From the cell containing the given text, extract its center point as (x, y) coordinate. 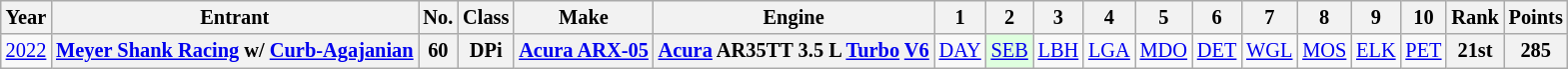
7 (1269, 17)
10 (1423, 17)
ELK (1375, 51)
PET (1423, 51)
DET (1217, 51)
Entrant (234, 17)
21st (1475, 51)
Make (584, 17)
1 (960, 17)
SEB (1009, 51)
WGL (1269, 51)
Points (1536, 17)
LGA (1109, 51)
8 (1324, 17)
Meyer Shank Racing w/ Curb-Agajanian (234, 51)
Year (26, 17)
MOS (1324, 51)
DAY (960, 51)
9 (1375, 17)
6 (1217, 17)
DPi (486, 51)
Acura AR35TT 3.5 L Turbo V6 (793, 51)
Acura ARX-05 (584, 51)
5 (1163, 17)
LBH (1058, 51)
Engine (793, 17)
3 (1058, 17)
2 (1009, 17)
No. (438, 17)
60 (438, 51)
Rank (1475, 17)
MDO (1163, 51)
2022 (26, 51)
4 (1109, 17)
285 (1536, 51)
Class (486, 17)
